Extract the (X, Y) coordinate from the center of the cell holding the provided text.  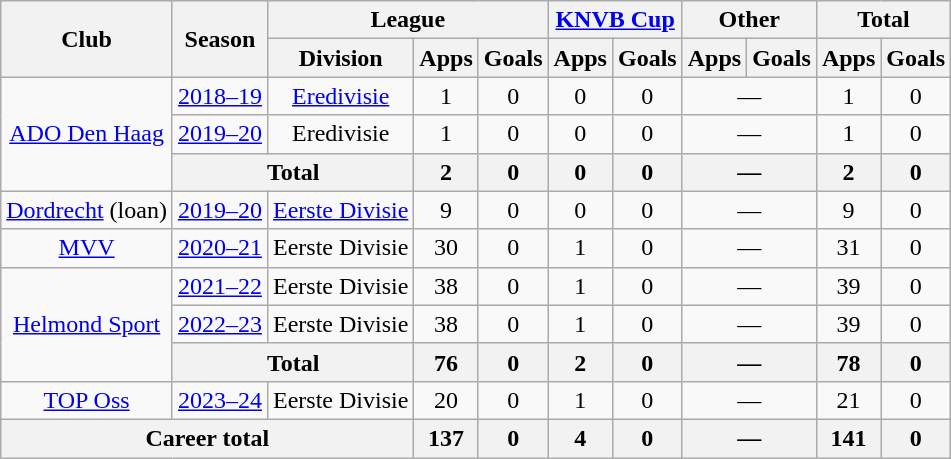
2018–19 (220, 96)
30 (446, 248)
31 (848, 248)
Other (749, 20)
League (408, 20)
20 (446, 400)
137 (446, 438)
Club (87, 39)
2023–24 (220, 400)
Season (220, 39)
2022–23 (220, 324)
141 (848, 438)
Career total (208, 438)
Dordrecht (loan) (87, 210)
Division (340, 58)
KNVB Cup (615, 20)
ADO Den Haag (87, 134)
2021–22 (220, 286)
78 (848, 362)
TOP Oss (87, 400)
2020–21 (220, 248)
MVV (87, 248)
76 (446, 362)
21 (848, 400)
4 (580, 438)
Helmond Sport (87, 324)
